Locate the cell with the specified text and output its [X, Y] center coordinate. 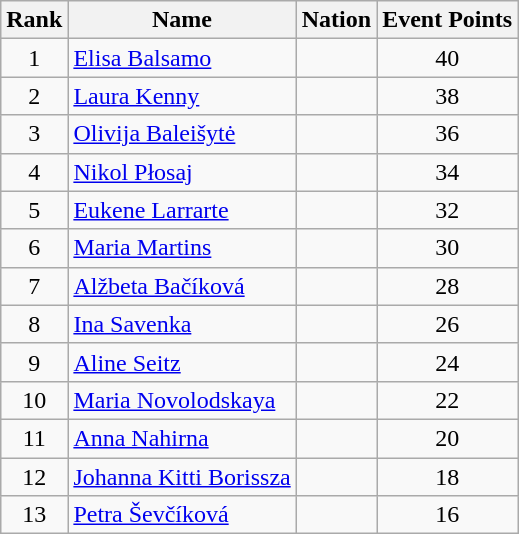
24 [448, 362]
Johanna Kitti Borissza [182, 477]
Eukene Larrarte [182, 210]
11 [34, 438]
3 [34, 134]
Nikol Płosaj [182, 172]
22 [448, 400]
Aline Seitz [182, 362]
Petra Ševčíková [182, 515]
2 [34, 96]
Ina Savenka [182, 324]
9 [34, 362]
Event Points [448, 20]
1 [34, 58]
34 [448, 172]
13 [34, 515]
30 [448, 248]
Olivija Baleišytė [182, 134]
4 [34, 172]
Alžbeta Bačíková [182, 286]
38 [448, 96]
32 [448, 210]
Name [182, 20]
28 [448, 286]
40 [448, 58]
7 [34, 286]
12 [34, 477]
Elisa Balsamo [182, 58]
16 [448, 515]
20 [448, 438]
Maria Novolodskaya [182, 400]
8 [34, 324]
Rank [34, 20]
36 [448, 134]
Anna Nahirna [182, 438]
Laura Kenny [182, 96]
Nation [336, 20]
Maria Martins [182, 248]
10 [34, 400]
18 [448, 477]
26 [448, 324]
5 [34, 210]
6 [34, 248]
